From the cell containing the given text, extract its center point as (X, Y) coordinate. 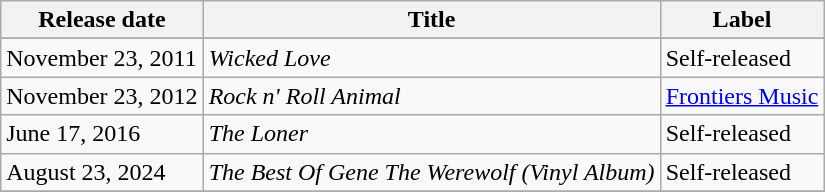
The Loner (432, 134)
Title (432, 20)
Rock n' Roll Animal (432, 96)
June 17, 2016 (102, 134)
November 23, 2012 (102, 96)
Wicked Love (432, 58)
Label (742, 20)
The Best Of Gene The Werewolf (Vinyl Album) (432, 172)
Release date (102, 20)
Frontiers Music (742, 96)
November 23, 2011 (102, 58)
August 23, 2024 (102, 172)
